For the text-containing cell, return its midpoint in (X, Y) coordinate format. 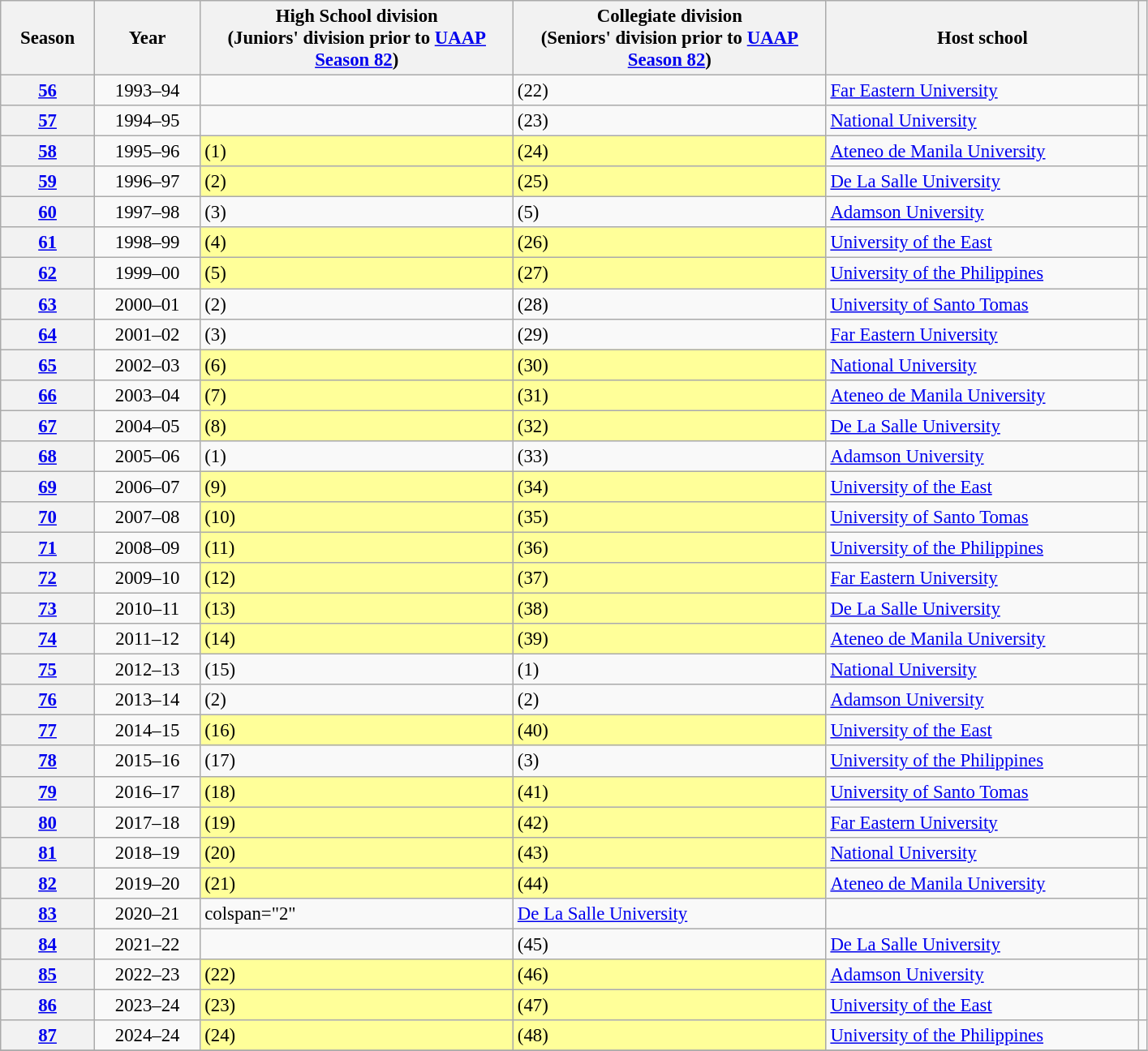
(25) (670, 182)
76 (48, 700)
2011–12 (148, 639)
(33) (670, 457)
(27) (670, 273)
(36) (670, 547)
(4) (357, 242)
(15) (357, 670)
(13) (357, 609)
(45) (670, 944)
colspan="2" (357, 914)
2024–24 (148, 1036)
(44) (670, 883)
2013–14 (148, 700)
(29) (670, 334)
1994–95 (148, 121)
(11) (357, 547)
1995–96 (148, 152)
Year (148, 38)
56 (48, 91)
85 (48, 975)
58 (48, 152)
2018–19 (148, 852)
(21) (357, 883)
(20) (357, 852)
86 (48, 1005)
62 (48, 273)
2010–11 (148, 609)
(38) (670, 609)
2007–08 (148, 517)
(26) (670, 242)
(17) (357, 761)
(47) (670, 1005)
(18) (357, 791)
80 (48, 822)
(43) (670, 852)
(34) (670, 487)
66 (48, 395)
(39) (670, 639)
87 (48, 1036)
(9) (357, 487)
Collegiate division(Seniors' division prior to UAAP Season 82) (670, 38)
Host school (982, 38)
64 (48, 334)
57 (48, 121)
2015–16 (148, 761)
(42) (670, 822)
2000–01 (148, 304)
(35) (670, 517)
2004–05 (148, 426)
(28) (670, 304)
2012–13 (148, 670)
84 (48, 944)
(10) (357, 517)
(41) (670, 791)
2006–07 (148, 487)
73 (48, 609)
78 (48, 761)
2001–02 (148, 334)
1996–97 (148, 182)
(48) (670, 1036)
(8) (357, 426)
(32) (670, 426)
2021–22 (148, 944)
2014–15 (148, 731)
70 (48, 517)
(30) (670, 365)
61 (48, 242)
74 (48, 639)
68 (48, 457)
1999–00 (148, 273)
2016–17 (148, 791)
(16) (357, 731)
(19) (357, 822)
(14) (357, 639)
2008–09 (148, 547)
75 (48, 670)
72 (48, 578)
69 (48, 487)
2022–23 (148, 975)
Season (48, 38)
65 (48, 365)
2005–06 (148, 457)
2009–10 (148, 578)
83 (48, 914)
(12) (357, 578)
71 (48, 547)
79 (48, 791)
63 (48, 304)
2017–18 (148, 822)
(6) (357, 365)
2023–24 (148, 1005)
(37) (670, 578)
2020–21 (148, 914)
82 (48, 883)
(40) (670, 731)
(7) (357, 395)
1997–98 (148, 212)
59 (48, 182)
1993–94 (148, 91)
2003–04 (148, 395)
(31) (670, 395)
2019–20 (148, 883)
77 (48, 731)
81 (48, 852)
1998–99 (148, 242)
67 (48, 426)
2002–03 (148, 365)
60 (48, 212)
High School division(Juniors' division prior to UAAP Season 82) (357, 38)
(46) (670, 975)
